Identify which cell holds the provided text, then report its (X, Y) central coordinate. 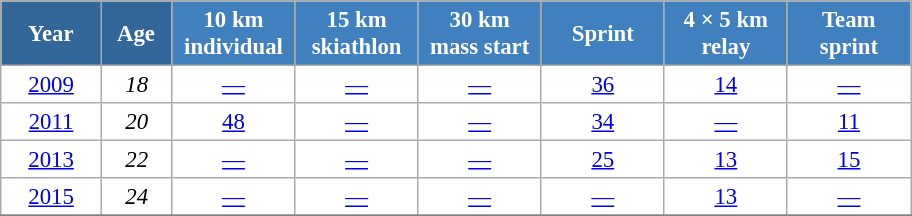
11 (848, 122)
Year (52, 34)
22 (136, 160)
15 km skiathlon (356, 34)
4 × 5 km relay (726, 34)
14 (726, 85)
24 (136, 197)
25 (602, 160)
2013 (52, 160)
18 (136, 85)
Team sprint (848, 34)
20 (136, 122)
15 (848, 160)
Sprint (602, 34)
30 km mass start (480, 34)
36 (602, 85)
2009 (52, 85)
48 (234, 122)
34 (602, 122)
Age (136, 34)
2011 (52, 122)
10 km individual (234, 34)
2015 (52, 197)
